From the cell containing the given text, extract its center point as (x, y) coordinate. 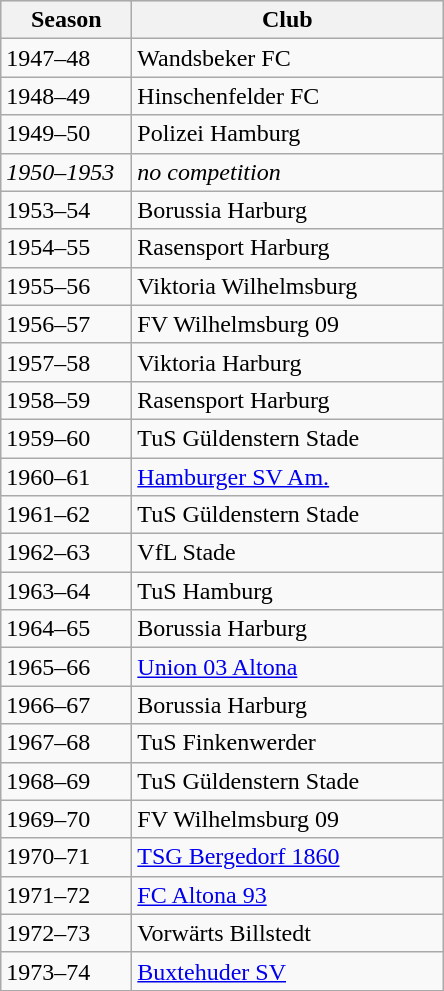
TSG Bergedorf 1860 (288, 857)
VfL Stade (288, 553)
1972–73 (66, 933)
1947–48 (66, 58)
1948–49 (66, 96)
1970–71 (66, 857)
1968–69 (66, 781)
Union 03 Altona (288, 667)
Vorwärts Billstedt (288, 933)
FC Altona 93 (288, 895)
1958–59 (66, 400)
1963–64 (66, 591)
Buxtehuder SV (288, 971)
1961–62 (66, 515)
Season (66, 20)
Hinschenfelder FC (288, 96)
1950–1953 (66, 172)
Wandsbeker FC (288, 58)
TuS Hamburg (288, 591)
1973–74 (66, 971)
1959–60 (66, 438)
1957–58 (66, 362)
1966–67 (66, 705)
TuS Finkenwerder (288, 743)
1962–63 (66, 553)
Viktoria Wilhelmsburg (288, 286)
no competition (288, 172)
1956–57 (66, 324)
Hamburger SV Am. (288, 477)
1949–50 (66, 134)
1967–68 (66, 743)
Viktoria Harburg (288, 362)
1955–56 (66, 286)
1971–72 (66, 895)
1969–70 (66, 819)
Polizei Hamburg (288, 134)
Club (288, 20)
1960–61 (66, 477)
1953–54 (66, 210)
1964–65 (66, 629)
1965–66 (66, 667)
1954–55 (66, 248)
